Detect which cell encompasses the target text, then output its (X, Y) center coordinate. 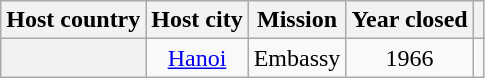
Embassy (297, 58)
Host city (197, 20)
Hanoi (197, 58)
Host country (74, 20)
Mission (297, 20)
Year closed (410, 20)
1966 (410, 58)
